Return (x, y) of the center of cell containing provided text 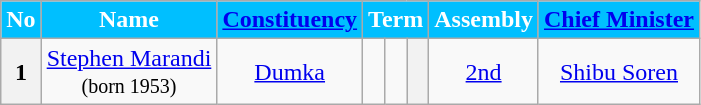
Shibu Soren (618, 72)
Stephen Marandi(born 1953) (129, 72)
Chief Minister (618, 20)
Dumka (290, 72)
Constituency (290, 20)
No (21, 20)
2nd (484, 72)
Name (129, 20)
Assembly (484, 20)
1 (21, 72)
Term (396, 20)
